Capture the cell that displays the provided text and extract its [x, y] central coordinate. 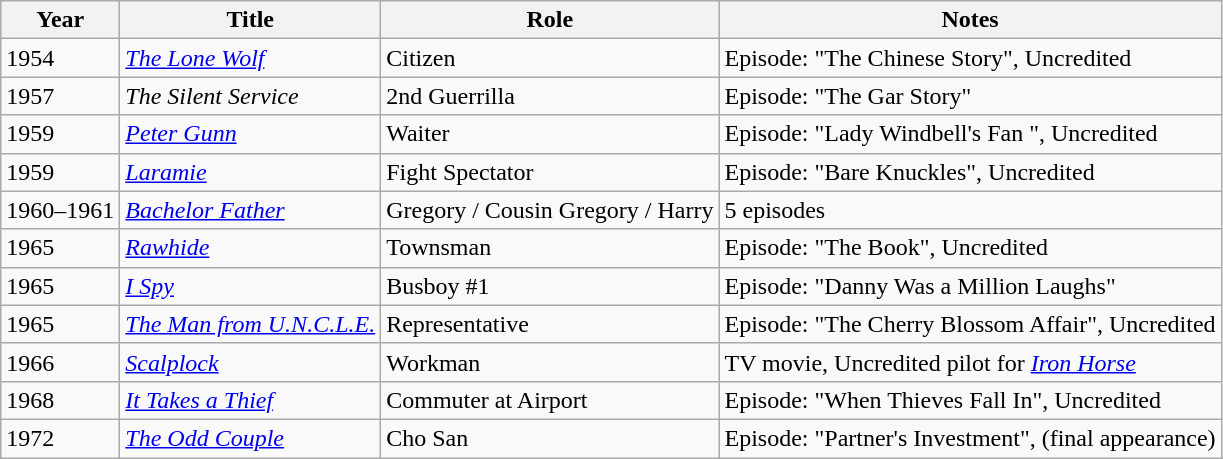
Commuter at Airport [550, 400]
Fight Spectator [550, 172]
Title [250, 20]
Rawhide [250, 248]
1966 [60, 362]
Gregory / Cousin Gregory / Harry [550, 210]
Townsman [550, 248]
Scalplock [250, 362]
Workman [550, 362]
Episode: "Danny Was a Million Laughs" [970, 286]
Waiter [550, 134]
It Takes a Thief [250, 400]
Bachelor Father [250, 210]
Episode: "The Chinese Story", Uncredited [970, 58]
2nd Guerrilla [550, 96]
Episode: "When Thieves Fall In", Uncredited [970, 400]
Episode: "The Book", Uncredited [970, 248]
1960–1961 [60, 210]
Representative [550, 324]
1972 [60, 438]
Episode: "Partner's Investment", (final appearance) [970, 438]
Role [550, 20]
The Silent Service [250, 96]
5 episodes [970, 210]
Citizen [550, 58]
TV movie, Uncredited pilot for Iron Horse [970, 362]
Cho San [550, 438]
Episode: "The Cherry Blossom Affair", Uncredited [970, 324]
1954 [60, 58]
The Odd Couple [250, 438]
Episode: "The Gar Story" [970, 96]
Busboy #1 [550, 286]
1957 [60, 96]
I Spy [250, 286]
Episode: "Bare Knuckles", Uncredited [970, 172]
Year [60, 20]
Peter Gunn [250, 134]
Notes [970, 20]
The Lone Wolf [250, 58]
Episode: "Lady Windbell's Fan ", Uncredited [970, 134]
Laramie [250, 172]
The Man from U.N.C.L.E. [250, 324]
1968 [60, 400]
